Identify which cell holds the provided text, then report its (x, y) central coordinate. 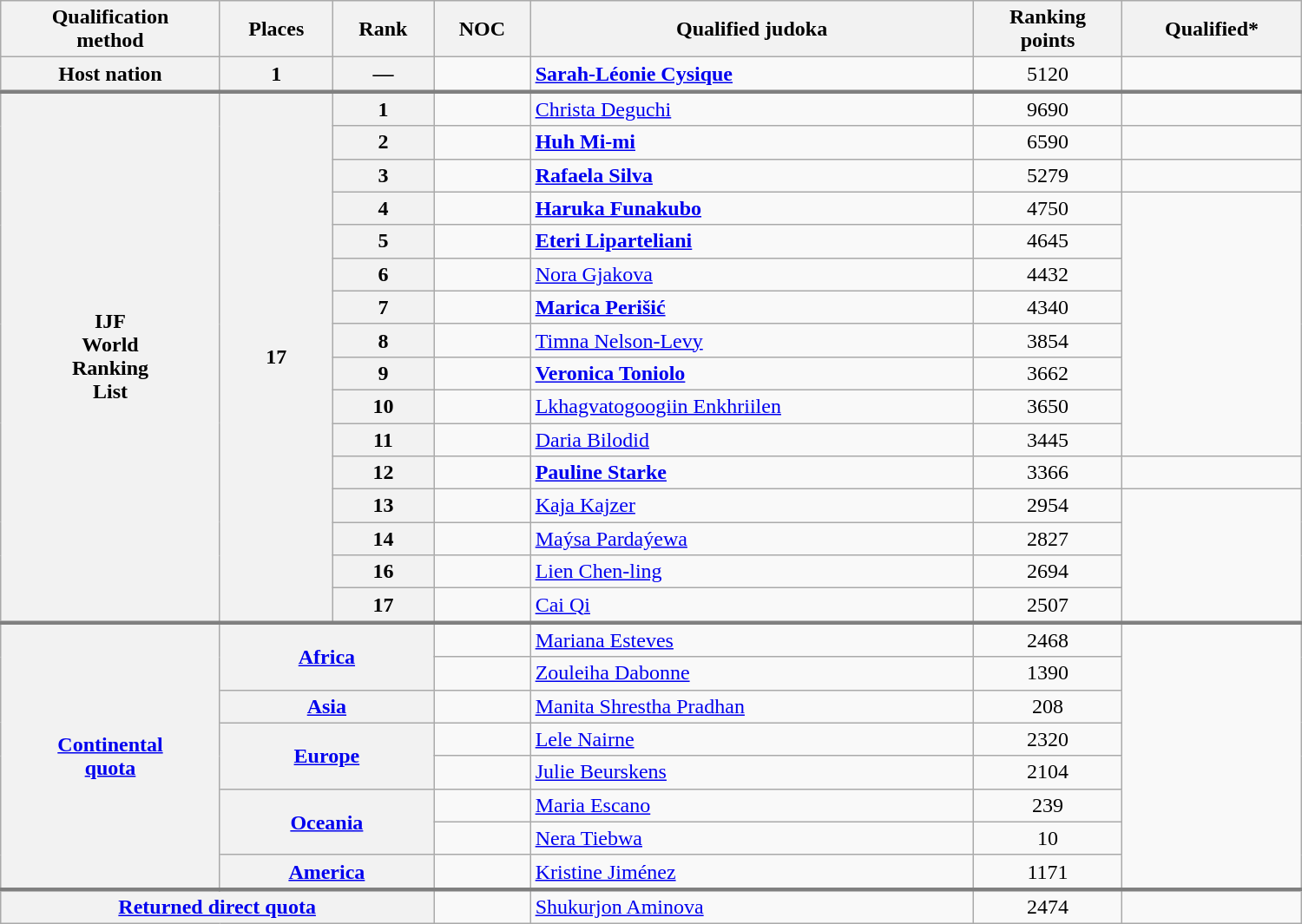
Rank (383, 29)
2468 (1048, 639)
Timna Nelson-Levy (752, 340)
5120 (1048, 75)
3445 (1048, 440)
Returned direct quota (217, 907)
2827 (1048, 539)
Maria Escano (752, 805)
12 (383, 473)
2 (383, 142)
Nora Gjakova (752, 274)
Host nation (110, 75)
Christa Deguchi (752, 108)
5 (383, 241)
3854 (1048, 340)
IJFWorldRankingList (110, 357)
Europe (326, 756)
NOC (483, 29)
3366 (1048, 473)
Kristine Jiménez (752, 872)
5279 (1048, 175)
3662 (1048, 373)
Qualificationmethod (110, 29)
9690 (1048, 108)
Continentalquota (110, 756)
2507 (1048, 606)
Huh Mi-mi (752, 142)
Qualified* (1212, 29)
Oceania (326, 822)
7 (383, 307)
4750 (1048, 208)
4340 (1048, 307)
1390 (1048, 673)
Manita Shrestha Pradhan (752, 706)
4 (383, 208)
2104 (1048, 772)
11 (383, 440)
6 (383, 274)
Lkhagvatogoogiin Enkhriilen (752, 406)
— (383, 75)
8 (383, 340)
3 (383, 175)
Rafaela Silva (752, 175)
Haruka Funakubo (752, 208)
9 (383, 373)
Veronica Toniolo (752, 373)
1171 (1048, 872)
Qualified judoka (752, 29)
4645 (1048, 241)
3650 (1048, 406)
Lien Chen-ling (752, 572)
4432 (1048, 274)
Shukurjon Aminova (752, 907)
13 (383, 506)
208 (1048, 706)
239 (1048, 805)
Pauline Starke (752, 473)
Sarah-Léonie Cysique (752, 75)
16 (383, 572)
Daria Bilodid (752, 440)
14 (383, 539)
Maýsa Pardaýewa (752, 539)
Zouleiha Dabonne (752, 673)
2694 (1048, 572)
Marica Perišić (752, 307)
America (326, 872)
Places (276, 29)
Julie Beurskens (752, 772)
Eteri Liparteliani (752, 241)
Lele Nairne (752, 739)
Rankingpoints (1048, 29)
Africa (326, 656)
Asia (326, 706)
Mariana Esteves (752, 639)
Kaja Kajzer (752, 506)
2954 (1048, 506)
2320 (1048, 739)
2474 (1048, 907)
6590 (1048, 142)
Nera Tiebwa (752, 838)
Cai Qi (752, 606)
